Determine the (X, Y) coordinate at the center of the cell enclosing the given text.  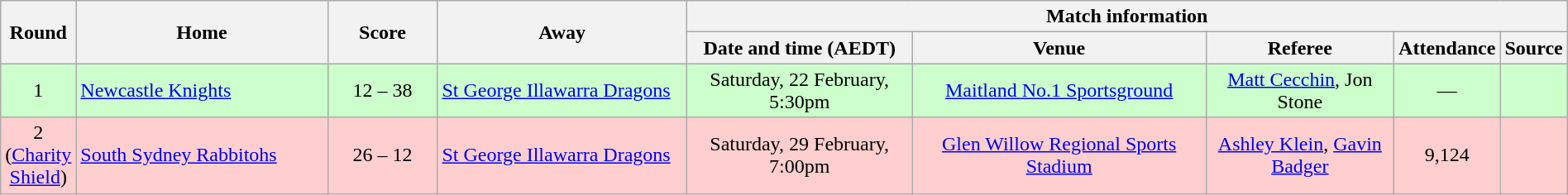
Newcastle Knights (202, 91)
Away (562, 32)
Ashley Klein, Gavin Badger (1300, 155)
South Sydney Rabbitohs (202, 155)
Maitland No.1 Sportsground (1059, 91)
Glen Willow Regional Sports Stadium (1059, 155)
— (1446, 91)
2(Charity Shield) (38, 155)
9,124 (1446, 155)
12 – 38 (382, 91)
Round (38, 32)
Referee (1300, 48)
Saturday, 22 February, 5:30pm (799, 91)
Match information (1126, 17)
Score (382, 32)
Saturday, 29 February, 7:00pm (799, 155)
Date and time (AEDT) (799, 48)
Venue (1059, 48)
Home (202, 32)
26 – 12 (382, 155)
Matt Cecchin, Jon Stone (1300, 91)
1 (38, 91)
Source (1533, 48)
Attendance (1446, 48)
